Find where the given text appears and provide that cell's center as [x, y] coordinate. 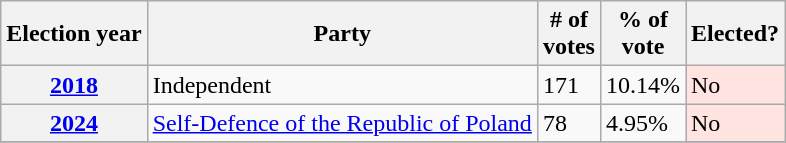
% ofvote [642, 34]
Party [342, 34]
# ofvotes [568, 34]
10.14% [642, 85]
4.95% [642, 123]
171 [568, 85]
78 [568, 123]
Election year [74, 34]
2024 [74, 123]
Independent [342, 85]
Elected? [736, 34]
Self-Defence of the Republic of Poland [342, 123]
2018 [74, 85]
